Determine the [X, Y] coordinate at the center of the cell enclosing the given text.  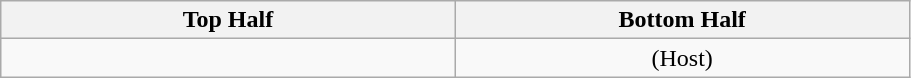
(Host) [682, 58]
Bottom Half [682, 20]
Top Half [228, 20]
